Search for the cell housing the specified text and yield its (x, y) center coordinate. 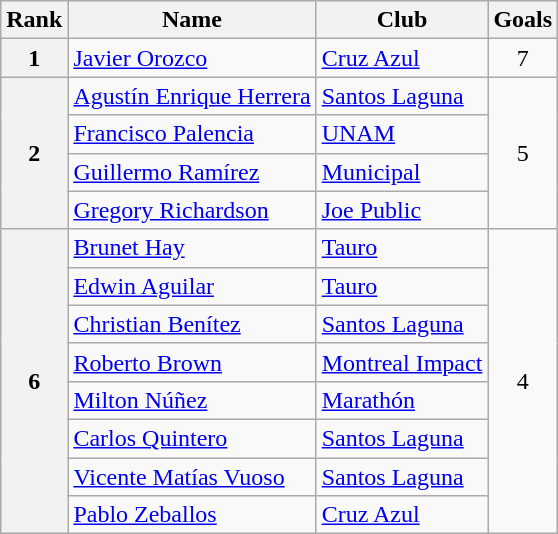
Joe Public (402, 210)
Francisco Palencia (192, 134)
UNAM (402, 134)
Name (192, 20)
1 (34, 58)
2 (34, 153)
Agustín Enrique Herrera (192, 96)
Pablo Zeballos (192, 515)
Rank (34, 20)
4 (523, 381)
Municipal (402, 172)
Montreal Impact (402, 362)
Marathón (402, 400)
Gregory Richardson (192, 210)
Roberto Brown (192, 362)
5 (523, 153)
Christian Benítez (192, 324)
Carlos Quintero (192, 438)
7 (523, 58)
Vicente Matías Vuoso (192, 477)
Milton Núñez (192, 400)
Club (402, 20)
Javier Orozco (192, 58)
Edwin Aguilar (192, 286)
Guillermo Ramírez (192, 172)
Goals (523, 20)
Brunet Hay (192, 248)
6 (34, 381)
